Determine the [x, y] coordinate at the center of the cell enclosing the given text.  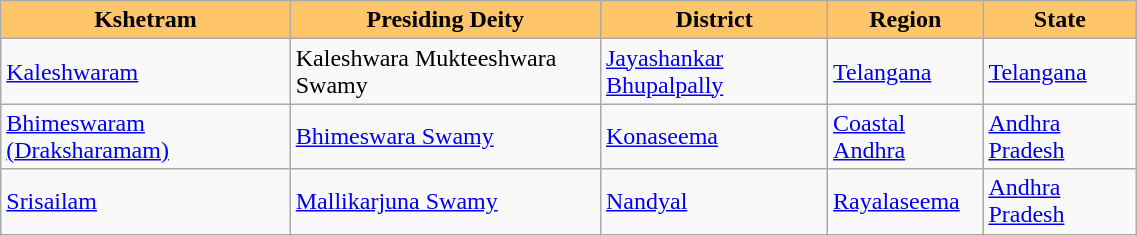
Mallikarjuna Swamy [445, 202]
Nandyal [714, 202]
Kaleshwara Mukteeshwara Swamy [445, 72]
Konaseema [714, 136]
Kshetram [146, 20]
Bhimeswaram (Draksharamam) [146, 136]
Bhimeswara Swamy [445, 136]
Kaleshwaram [146, 72]
Region [906, 20]
Jayashankar Bhupalpally [714, 72]
District [714, 20]
Rayalaseema [906, 202]
Srisailam [146, 202]
Coastal Andhra [906, 136]
State [1060, 20]
Presiding Deity [445, 20]
